Determine the (X, Y) coordinate at the center of the cell enclosing the given text.  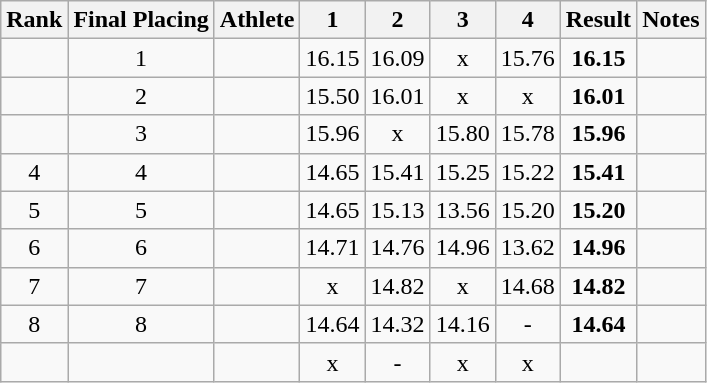
16.09 (398, 58)
14.76 (398, 248)
15.25 (462, 172)
14.32 (398, 324)
15.76 (528, 58)
Notes (671, 20)
13.56 (462, 210)
15.13 (398, 210)
15.50 (332, 96)
14.68 (528, 286)
Final Placing (141, 20)
14.16 (462, 324)
14.71 (332, 248)
15.22 (528, 172)
13.62 (528, 248)
Rank (34, 20)
Athlete (257, 20)
15.78 (528, 134)
15.80 (462, 134)
Result (598, 20)
